Identify which cell holds the provided text, then report its [X, Y] central coordinate. 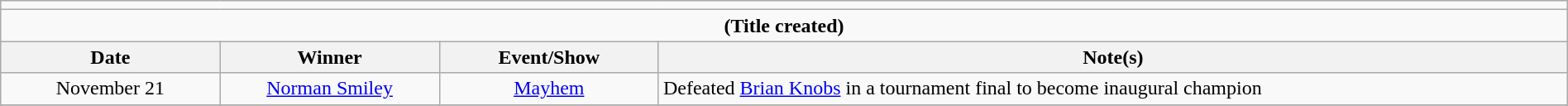
Defeated Brian Knobs in a tournament final to become inaugural champion [1113, 89]
November 21 [111, 89]
(Title created) [784, 26]
Note(s) [1113, 57]
Winner [329, 57]
Norman Smiley [329, 89]
Mayhem [549, 89]
Date [111, 57]
Event/Show [549, 57]
